Find where the given text appears and provide that cell's center as [X, Y] coordinate. 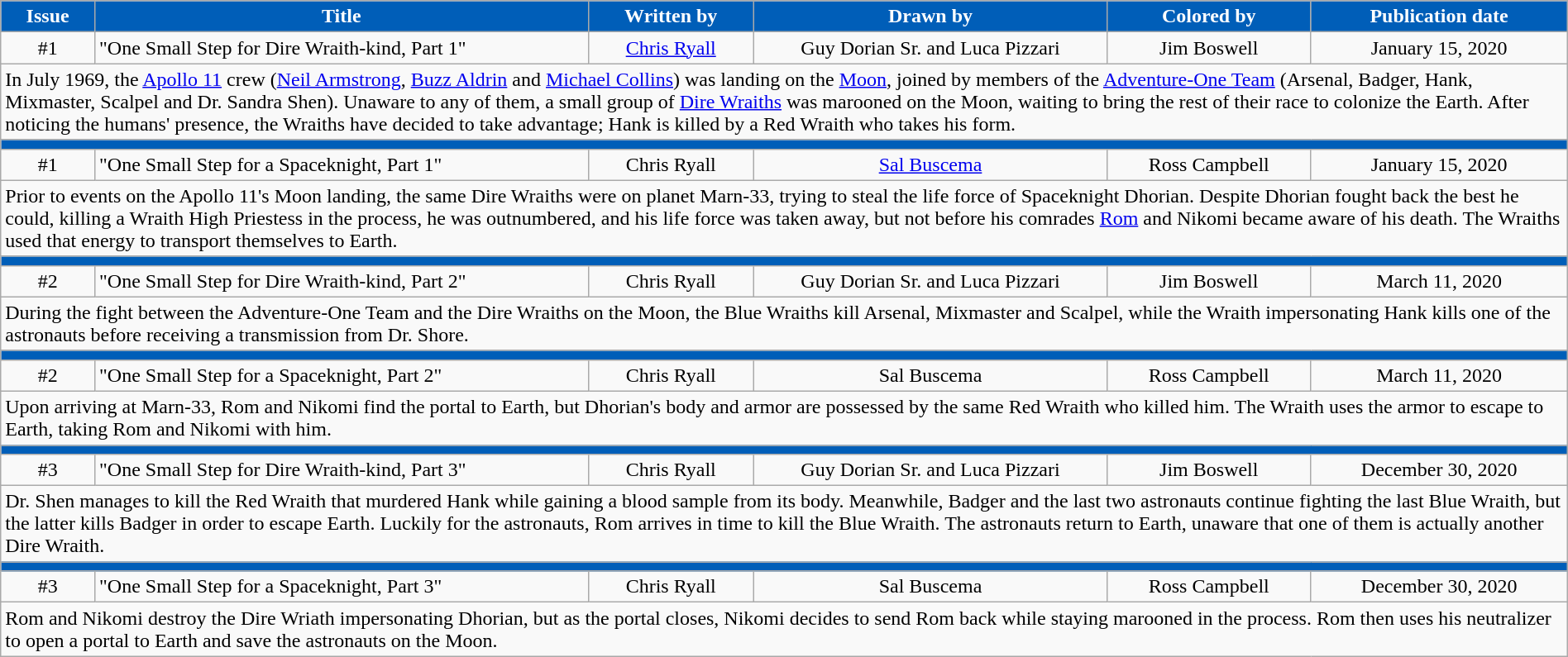
Issue [48, 17]
Drawn by [930, 17]
"One Small Step for a Spaceknight, Part 1" [342, 164]
Written by [671, 17]
Publication date [1439, 17]
"One Small Step for Dire Wraith-kind, Part 1" [342, 48]
"One Small Step for Dire Wraith-kind, Part 2" [342, 281]
"One Small Step for a Spaceknight, Part 2" [342, 375]
Colored by [1209, 17]
"One Small Step for Dire Wraith-kind, Part 3" [342, 470]
"One Small Step for a Spaceknight, Part 3" [342, 587]
Title [342, 17]
